Pinpoint the cell where the given text exists, returning its (x, y) midpoint coordinate. 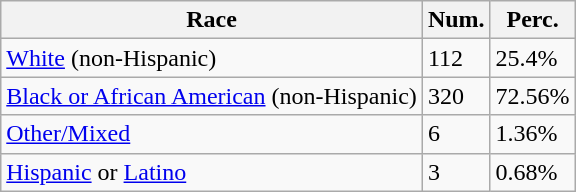
6 (456, 134)
Black or African American (non-Hispanic) (212, 96)
1.36% (532, 134)
Hispanic or Latino (212, 172)
0.68% (532, 172)
Other/Mixed (212, 134)
Perc. (532, 20)
Race (212, 20)
3 (456, 172)
72.56% (532, 96)
25.4% (532, 58)
320 (456, 96)
112 (456, 58)
Num. (456, 20)
White (non-Hispanic) (212, 58)
